Return (x, y) of the center of cell containing provided text 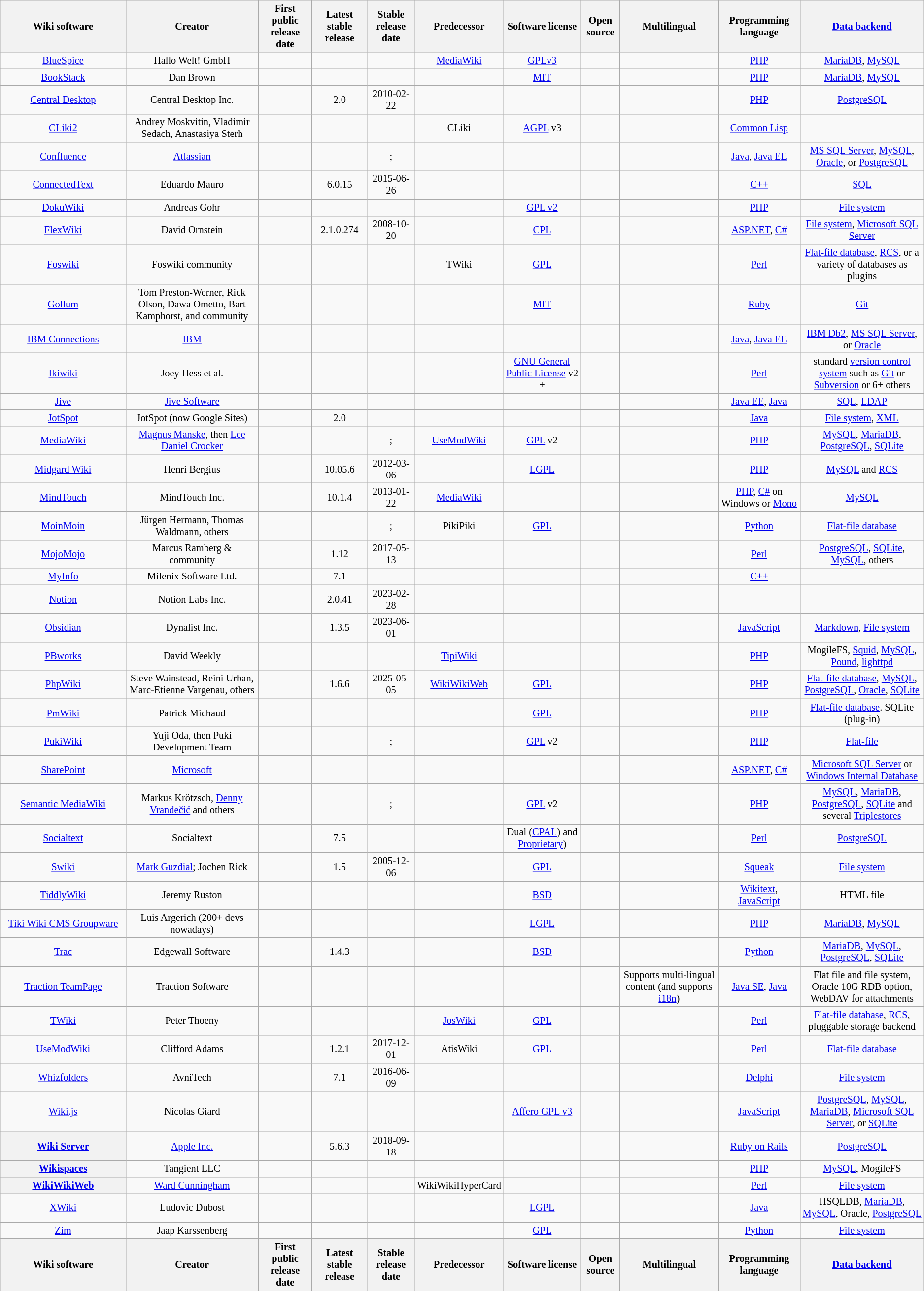
Mark Guzdial; Jochen Rick (192, 867)
MySQL, MariaDB, PostgreSQL, SQLite and several Triplestores (862, 804)
Gollum (63, 305)
Central Desktop (63, 100)
Flat-file (862, 741)
MS SQL Server, MySQL, Oracle, or PostgreSQL (862, 157)
Semantic MediaWiki (63, 804)
MariaDB, MySQL, PostgreSQL, SQLite (862, 952)
David Ornstein (192, 230)
Magnus Manske, then Lee Daniel Crocker (192, 441)
Java EE, Java (759, 402)
Jaap Karssenberg (192, 1230)
TiddlyWiki (63, 895)
MogileFS, Squid, MySQL, Pound, lighttpd (862, 656)
Jive Software (192, 402)
Ward Cunningham (192, 1185)
MindTouch (63, 497)
1.5 (340, 867)
File system, XML (862, 418)
Dual (CPAL) and Proprietary) (542, 838)
1.4.3 (340, 952)
FlexWiki (63, 230)
MindTouch Inc. (192, 497)
Markus Krötzsch, Denny Vrandečić and others (192, 804)
Git (862, 305)
Flat-file database. SQLite (plug-in) (862, 713)
BookStack (63, 77)
IBM Connections (63, 339)
MojoMojo (63, 554)
PukiWiki (63, 741)
Patrick Michaud (192, 713)
Tom Preston-Werner, Rick Olson, Dawa Ometto, Bart Kamphorst, and community (192, 305)
Midgard Wiki (63, 469)
2023-06-01 (391, 628)
Markdown, File system (862, 628)
Notion (63, 599)
Obsidian (63, 628)
Microsoft SQL Server or Windows Internal Database (862, 770)
Notion Labs Inc. (192, 599)
PostgreSQL, MySQL, MariaDB, Microsoft SQL Server, or SQLite (862, 1112)
Wiki.js (63, 1112)
Wikitext, JavaScript (759, 895)
2018-09-18 (391, 1146)
AvniTech (192, 1078)
2010-02-22 (391, 100)
Clifford Adams (192, 1049)
2016-06-09 (391, 1078)
Flat file and file system, Oracle 10G RDB option, WebDAV for attachments (862, 986)
Joey Hess et al. (192, 373)
MyInfo (63, 577)
1.12 (340, 554)
Traction Software (192, 986)
Tangient LLC (192, 1169)
WikiWikiHyperCard (459, 1185)
Microsoft (192, 770)
Zim (63, 1230)
Common Lisp (759, 128)
Edgewall Software (192, 952)
MySQL and RCS (862, 469)
5.6.3 (340, 1146)
2017-05-13 (391, 554)
2017-12-01 (391, 1049)
Atlassian (192, 157)
IBM Db2, MS SQL Server, or Oracle (862, 339)
10.05.6 (340, 469)
AGPL v3 (542, 128)
MySQL, MariaDB, PostgreSQL, SQLite (862, 441)
HSQLDB, MariaDB, MySQL, Oracle, PostgreSQL (862, 1208)
2008-10-20 (391, 230)
CLiki2 (63, 128)
BlueSpice (63, 61)
Traction TeamPage (63, 986)
CLiki (459, 128)
File system, Microsoft SQL Server (862, 230)
2023-02-28 (391, 599)
Trac (63, 952)
HTML file (862, 895)
2012-03-06 (391, 469)
1.2.1 (340, 1049)
JotSpot (now Google Sites) (192, 418)
Peter Thoeny (192, 1020)
Yuji Oda, then Puki Development Team (192, 741)
CPL (542, 230)
Dan Brown (192, 77)
Affero GPL v3 (542, 1112)
2.1.0.274 (340, 230)
Steve Wainstead, Reini Urban, Marc-Etienne Vargenau, others (192, 684)
GPLv3 (542, 61)
2025-05-05 (391, 684)
Flat-file database, RCS, pluggable storage backend (862, 1020)
Ikiwiki (63, 373)
Marcus Ramberg & community (192, 554)
2.0.41 (340, 599)
SQL, LDAP (862, 402)
Hallo Welt! GmbH (192, 61)
SharePoint (63, 770)
Tiki Wiki CMS Groupware (63, 923)
Andrey Moskvitin, Vladimir Sedach, Anastasiya Sterh (192, 128)
standard version control system such as Git or Subversion or 6+ others (862, 373)
Milenix Software Ltd. (192, 577)
Central Desktop Inc. (192, 100)
David Weekly (192, 656)
1.3.5 (340, 628)
PHP, C# on Windows or Mono (759, 497)
Ruby (759, 305)
1.6.6 (340, 684)
Eduardo Mauro (192, 185)
Flat-file database, MySQL, PostgreSQL, Oracle, SQLite (862, 684)
Squeak (759, 867)
Ludovic Dubost (192, 1208)
Wiki Server (63, 1146)
Foswiki (63, 264)
2005-12-06 (391, 867)
JotSpot (63, 418)
XWiki (63, 1208)
SQL (862, 185)
PmWiki (63, 713)
TipiWiki (459, 656)
Nicolas Giard (192, 1112)
Andreas Gohr (192, 207)
2013-01-22 (391, 497)
IBM (192, 339)
Dynalist Inc. (192, 628)
Java SE, Java (759, 986)
PikiPiki (459, 526)
GNU General Public License v2 + (542, 373)
PostgreSQL, SQLite, MySQL, others (862, 554)
Wikispaces (63, 1169)
Ruby on Rails (759, 1146)
Whizfolders (63, 1078)
PBworks (63, 656)
MoinMoin (63, 526)
Foswiki community (192, 264)
7.5 (340, 838)
Jive (63, 402)
Confluence (63, 157)
JosWiki (459, 1020)
Jürgen Hermann, Thomas Waldmann, others (192, 526)
Jeremy Ruston (192, 895)
Delphi (759, 1078)
MySQL (862, 497)
AtisWiki (459, 1049)
Supports multi-lingual content (and supports i18n) (669, 986)
DokuWiki (63, 207)
MySQL, MogileFS (862, 1169)
Flat-file database, RCS, or a variety of databases as plugins (862, 264)
Swiki (63, 867)
6.0.15 (340, 185)
2015-06-26 (391, 185)
ConnectedText (63, 185)
10.1.4 (340, 497)
PhpWiki (63, 684)
Henri Bergius (192, 469)
Luis Argerich (200+ devs nowadays) (192, 923)
Apple Inc. (192, 1146)
